Find where the given text appears and provide that cell's center as [x, y] coordinate. 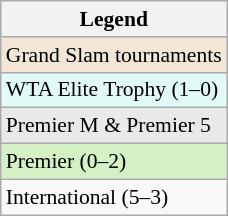
International (5–3) [114, 197]
Grand Slam tournaments [114, 55]
Premier M & Premier 5 [114, 126]
Legend [114, 19]
WTA Elite Trophy (1–0) [114, 90]
Premier (0–2) [114, 162]
